Return the (X, Y) coordinate for the center point of the cell that contains the specified text.  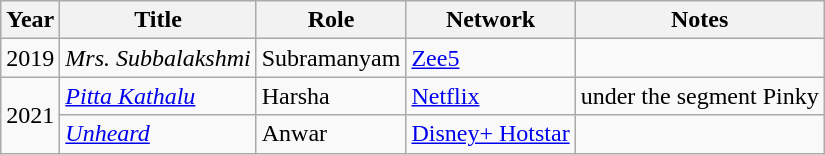
2019 (30, 58)
under the segment Pinky (700, 96)
Year (30, 20)
Unheard (158, 134)
Title (158, 20)
Harsha (331, 96)
2021 (30, 115)
Network (490, 20)
Mrs. Subbalakshmi (158, 58)
Disney+ Hotstar (490, 134)
Pitta Kathalu (158, 96)
Anwar (331, 134)
Zee5 (490, 58)
Role (331, 20)
Notes (700, 20)
Subramanyam (331, 58)
Netflix (490, 96)
